For the text-containing cell, return its midpoint in (X, Y) coordinate format. 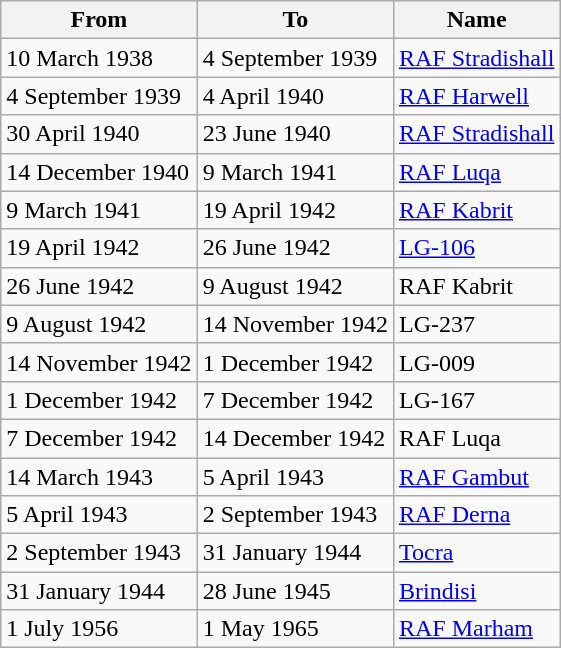
From (99, 20)
To (295, 20)
RAF Derna (476, 515)
Tocra (476, 553)
1 May 1965 (295, 629)
RAF Marham (476, 629)
14 December 1942 (295, 438)
14 December 1940 (99, 172)
1 July 1956 (99, 629)
30 April 1940 (99, 134)
Brindisi (476, 591)
RAF Harwell (476, 96)
28 June 1945 (295, 591)
LG-106 (476, 248)
LG-237 (476, 324)
RAF Gambut (476, 477)
23 June 1940 (295, 134)
10 March 1938 (99, 58)
Name (476, 20)
LG-167 (476, 400)
14 March 1943 (99, 477)
4 April 1940 (295, 96)
LG-009 (476, 362)
